Locate the cell with the specified text and output its (x, y) center coordinate. 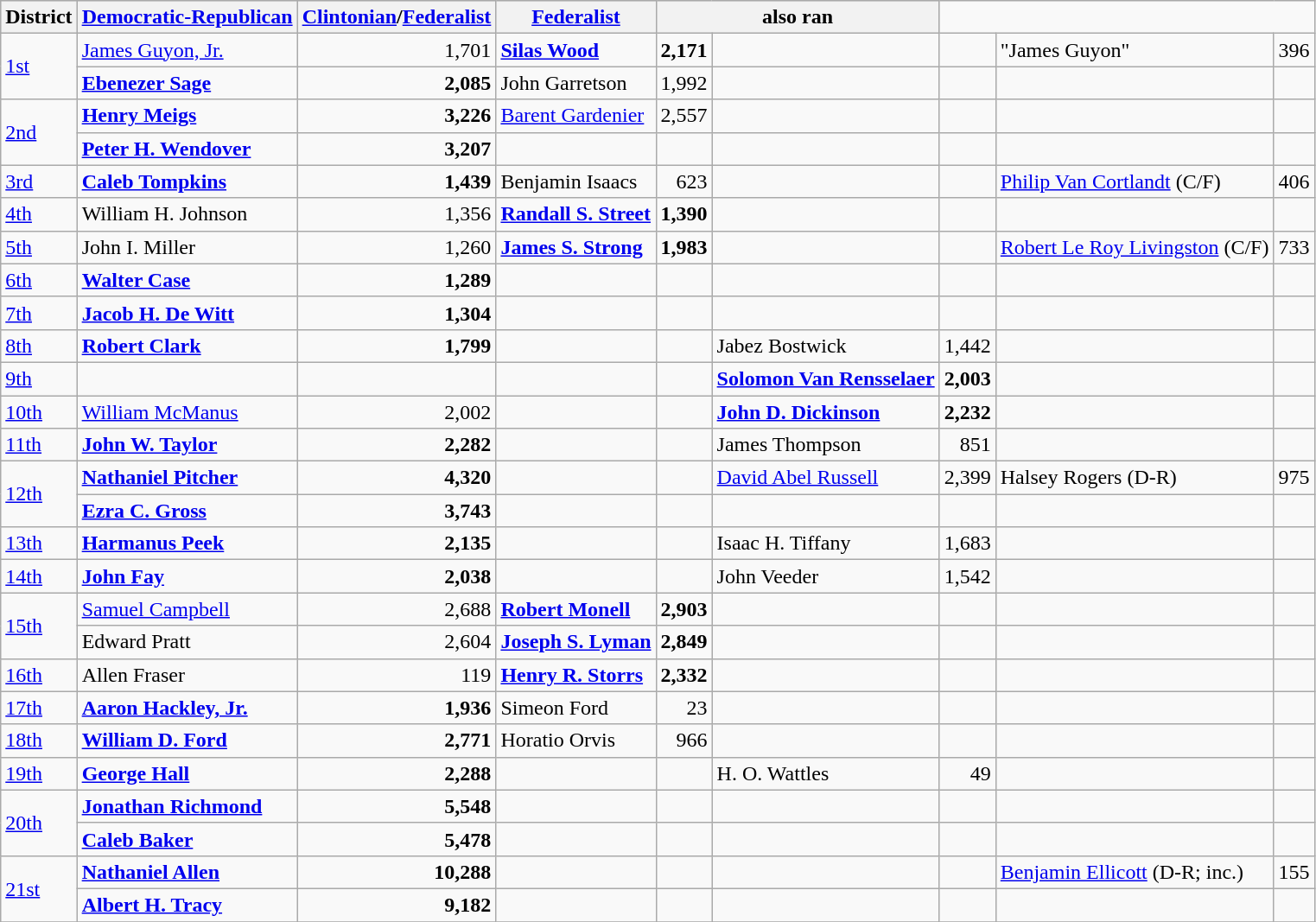
"James Guyon" (1135, 50)
1,936 (397, 708)
2,232 (968, 412)
John W. Taylor (187, 445)
2,085 (397, 83)
1,992 (684, 83)
James Thompson (826, 445)
William H. Johnson (187, 214)
396 (1294, 50)
Walter Case (187, 280)
William D. Ford (187, 741)
John Veeder (826, 576)
2,282 (397, 445)
2,903 (684, 609)
733 (1294, 247)
Henry Meigs (187, 116)
3,207 (397, 149)
4,320 (397, 478)
1,983 (684, 247)
966 (684, 741)
18th (39, 741)
1,304 (397, 313)
Jabez Bostwick (826, 346)
21st (39, 888)
George Hall (187, 773)
Samuel Campbell (187, 609)
Jacob H. De Witt (187, 313)
15th (39, 626)
5th (39, 247)
1,683 (968, 544)
5,478 (397, 839)
2,002 (397, 412)
1,442 (968, 346)
Randall S. Street (575, 214)
Aaron Hackley, Jr. (187, 708)
3,226 (397, 116)
James S. Strong (575, 247)
2,038 (397, 576)
1,390 (684, 214)
2,135 (397, 544)
2,399 (968, 478)
District (39, 17)
155 (1294, 872)
Robert Clark (187, 346)
1,701 (397, 50)
David Abel Russell (826, 478)
Caleb Baker (187, 839)
also ran (798, 17)
Simeon Ford (575, 708)
Peter H. Wendover (187, 149)
Albert H. Tracy (187, 905)
1,542 (968, 576)
12th (39, 494)
Federalist (575, 17)
John I. Miller (187, 247)
Joseph S. Lyman (575, 642)
Barent Gardenier (575, 116)
Robert Monell (575, 609)
Isaac H. Tiffany (826, 544)
Horatio Orvis (575, 741)
Ezra C. Gross (187, 511)
Edward Pratt (187, 642)
Benjamin Ellicott (D-R; inc.) (1135, 872)
16th (39, 675)
14th (39, 576)
Clintonian/Federalist (397, 17)
4th (39, 214)
Allen Fraser (187, 675)
2,688 (397, 609)
2,288 (397, 773)
Democratic-Republican (187, 17)
19th (39, 773)
623 (684, 181)
10,288 (397, 872)
Silas Wood (575, 50)
5,548 (397, 806)
2,003 (968, 378)
William McManus (187, 412)
9th (39, 378)
49 (968, 773)
3rd (39, 181)
Halsey Rogers (D-R) (1135, 478)
Henry R. Storrs (575, 675)
Ebenezer Sage (187, 83)
Jonathan Richmond (187, 806)
3,743 (397, 511)
2,604 (397, 642)
20th (39, 823)
6th (39, 280)
11th (39, 445)
1,799 (397, 346)
13th (39, 544)
Nathaniel Allen (187, 872)
9,182 (397, 905)
2,557 (684, 116)
Solomon Van Rensselaer (826, 378)
John Fay (187, 576)
John Garretson (575, 83)
Nathaniel Pitcher (187, 478)
Caleb Tompkins (187, 181)
1,439 (397, 181)
1st (39, 67)
119 (397, 675)
2,332 (684, 675)
Robert Le Roy Livingston (C/F) (1135, 247)
1,260 (397, 247)
James Guyon, Jr. (187, 50)
7th (39, 313)
John D. Dickinson (826, 412)
1,289 (397, 280)
H. O. Wattles (826, 773)
2,849 (684, 642)
Benjamin Isaacs (575, 181)
8th (39, 346)
975 (1294, 478)
851 (968, 445)
2,171 (684, 50)
2nd (39, 132)
10th (39, 412)
Harmanus Peek (187, 544)
Philip Van Cortlandt (C/F) (1135, 181)
1,356 (397, 214)
23 (684, 708)
406 (1294, 181)
17th (39, 708)
2,771 (397, 741)
